Output the (x, y) coordinate of the center of the cell containing the given text.  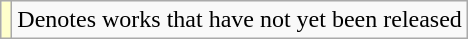
Denotes works that have not yet been released (240, 20)
